Detect which cell encompasses the target text, then output its [x, y] center coordinate. 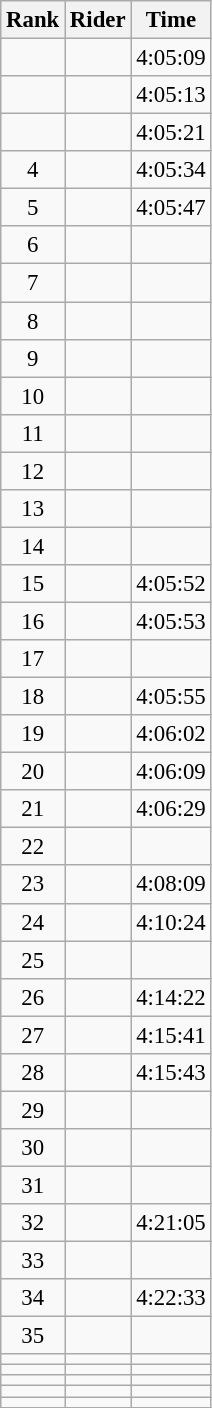
19 [33, 734]
4:15:43 [171, 1073]
4 [33, 170]
4:05:53 [171, 621]
4:05:34 [171, 170]
4:14:22 [171, 997]
15 [33, 584]
29 [33, 1110]
6 [33, 245]
24 [33, 922]
25 [33, 960]
4:05:47 [171, 208]
22 [33, 847]
9 [33, 358]
21 [33, 809]
23 [33, 885]
Rank [33, 20]
4:05:55 [171, 697]
10 [33, 396]
11 [33, 433]
8 [33, 321]
4:05:21 [171, 133]
33 [33, 1261]
4:06:09 [171, 772]
27 [33, 1035]
4:06:29 [171, 809]
4:08:09 [171, 885]
4:05:52 [171, 584]
17 [33, 659]
30 [33, 1148]
12 [33, 471]
31 [33, 1185]
32 [33, 1223]
4:15:41 [171, 1035]
Time [171, 20]
5 [33, 208]
4:10:24 [171, 922]
18 [33, 697]
20 [33, 772]
14 [33, 546]
28 [33, 1073]
34 [33, 1298]
4:22:33 [171, 1298]
16 [33, 621]
13 [33, 509]
Rider [98, 20]
4:21:05 [171, 1223]
4:06:02 [171, 734]
26 [33, 997]
4:05:13 [171, 95]
35 [33, 1336]
7 [33, 283]
4:05:09 [171, 58]
